Output the (x, y) coordinate of the center of the cell containing the given text.  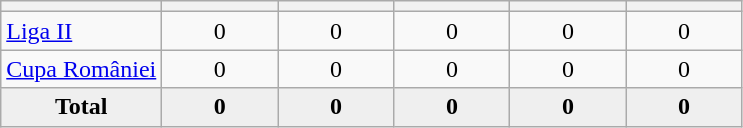
Total (82, 107)
Cupa României (82, 69)
Liga II (82, 31)
